Output the (X, Y) coordinate of the center of the cell containing the given text.  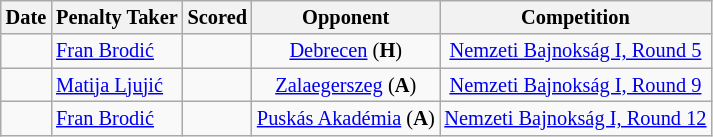
Puskás Akadémia (A) (346, 118)
Matija Ljujić (116, 85)
Nemzeti Bajnokság I, Round 12 (576, 118)
Penalty Taker (116, 17)
Opponent (346, 17)
Debrecen (H) (346, 51)
Scored (218, 17)
Nemzeti Bajnokság I, Round 5 (576, 51)
Nemzeti Bajnokság I, Round 9 (576, 85)
Competition (576, 17)
Zalaegerszeg (A) (346, 85)
Date (26, 17)
